Detect which cell encompasses the target text, then output its [X, Y] center coordinate. 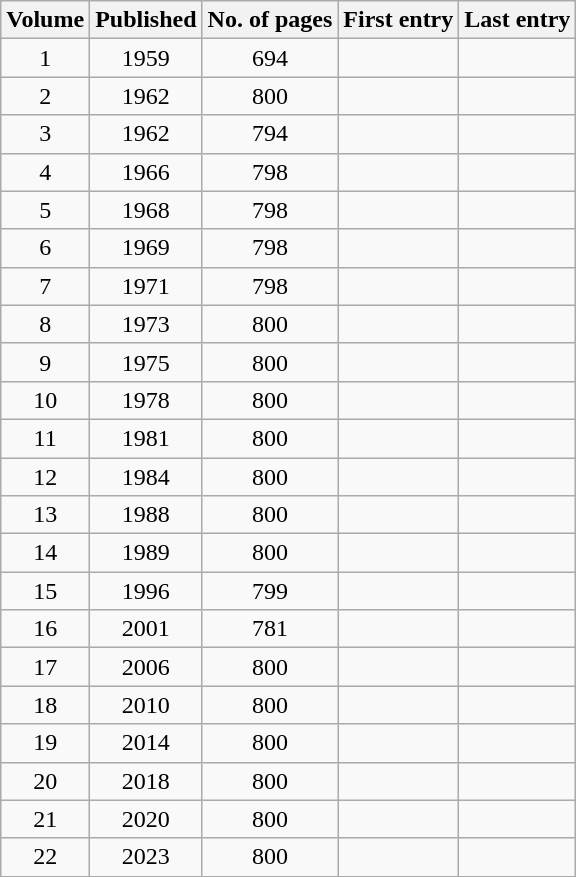
16 [46, 629]
1973 [146, 324]
Volume [46, 20]
1959 [146, 58]
2006 [146, 667]
Published [146, 20]
2018 [146, 781]
2001 [146, 629]
15 [46, 591]
2 [46, 96]
13 [46, 515]
20 [46, 781]
11 [46, 438]
9 [46, 362]
3 [46, 134]
7 [46, 286]
694 [270, 58]
5 [46, 210]
14 [46, 553]
10 [46, 400]
6 [46, 248]
1981 [146, 438]
22 [46, 857]
1975 [146, 362]
Last entry [518, 20]
1 [46, 58]
1988 [146, 515]
1978 [146, 400]
2020 [146, 819]
794 [270, 134]
4 [46, 172]
2010 [146, 705]
1989 [146, 553]
1984 [146, 477]
799 [270, 591]
19 [46, 743]
1966 [146, 172]
2023 [146, 857]
No. of pages [270, 20]
8 [46, 324]
1969 [146, 248]
2014 [146, 743]
1971 [146, 286]
1968 [146, 210]
12 [46, 477]
21 [46, 819]
18 [46, 705]
781 [270, 629]
17 [46, 667]
1996 [146, 591]
First entry [398, 20]
